Find where the given text appears and provide that cell's center as (x, y) coordinate. 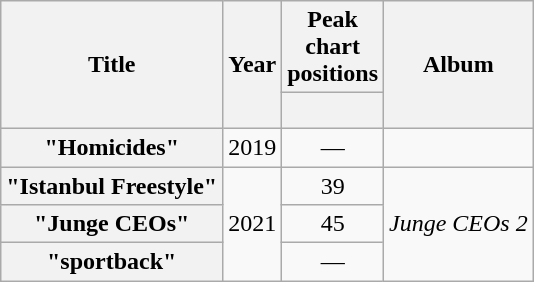
Title (112, 65)
"Homicides" (112, 147)
"Junge CEOs" (112, 224)
45 (333, 224)
Junge CEOs 2 (459, 223)
"Istanbul Freestyle" (112, 185)
2019 (252, 147)
39 (333, 185)
Year (252, 65)
2021 (252, 223)
Peak chart positions (333, 47)
"sportback" (112, 262)
Album (459, 65)
